Pinpoint the cell where the given text exists, returning its [X, Y] midpoint coordinate. 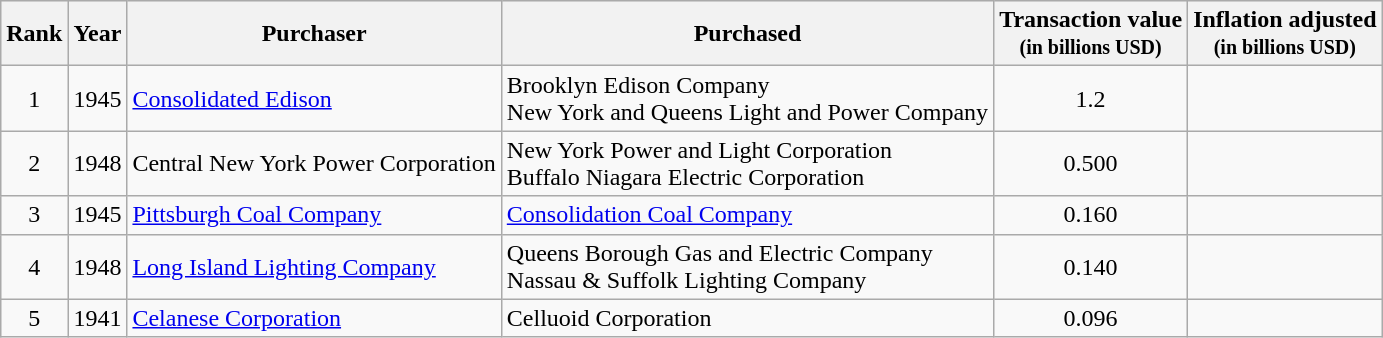
3 [34, 215]
Transaction value(in billions USD) [1091, 34]
Queens Borough Gas and Electric Company Nassau & Suffolk Lighting Company [747, 266]
Year [98, 34]
2 [34, 164]
5 [34, 318]
Brooklyn Edison Company New York and Queens Light and Power Company [747, 98]
0.160 [1091, 215]
Central New York Power Corporation [314, 164]
1.2 [1091, 98]
4 [34, 266]
0.096 [1091, 318]
0.500 [1091, 164]
Celluoid Corporation [747, 318]
New York Power and Light Corporation Buffalo Niagara Electric Corporation [747, 164]
Purchaser [314, 34]
Consolidated Edison [314, 98]
1941 [98, 318]
Consolidation Coal Company [747, 215]
Celanese Corporation [314, 318]
Long Island Lighting Company [314, 266]
Purchased [747, 34]
Pittsburgh Coal Company [314, 215]
1 [34, 98]
0.140 [1091, 266]
Inflation adjusted(in billions USD) [1285, 34]
Rank [34, 34]
